Pinpoint the cell where the given text exists, returning its (X, Y) midpoint coordinate. 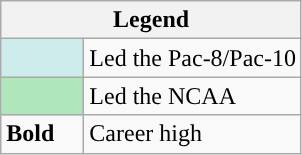
Led the Pac-8/Pac-10 (193, 58)
Career high (193, 134)
Legend (152, 20)
Led the NCAA (193, 96)
Bold (42, 134)
